Return the (X, Y) coordinate for the center point of the cell that contains the specified text.  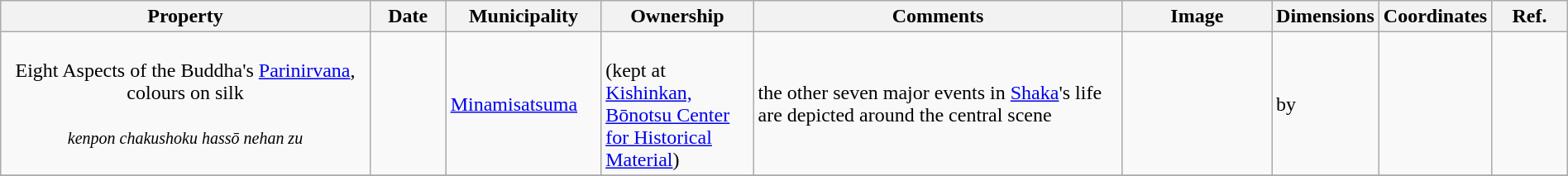
Property (185, 17)
Ref. (1530, 17)
Image (1197, 17)
Comments (938, 17)
Coordinates (1435, 17)
Municipality (523, 17)
Eight Aspects of the Buddha's Parinirvana, colours on silkkenpon chakushoku hassō nehan zu (185, 104)
Dimensions (1326, 17)
Date (408, 17)
Minamisatsuma (523, 104)
(kept at Kishinkan, Bōnotsu Center for Historical Material) (677, 104)
by (1326, 104)
Ownership (677, 17)
the other seven major events in Shaka's life are depicted around the central scene (938, 104)
